Provide the [x, y] coordinate of the cell's center where the given text is located.  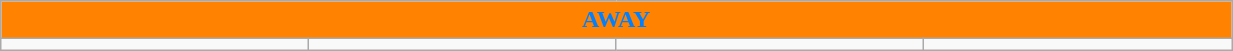
AWAY [616, 20]
